Extract the (x, y) coordinate from the center of the cell holding the provided text.  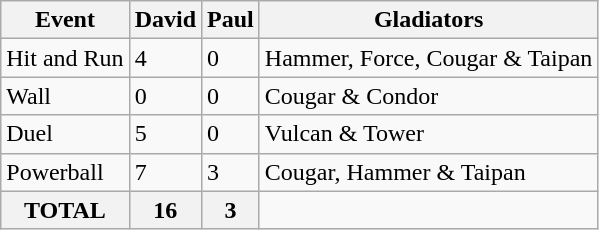
16 (165, 210)
Vulcan & Tower (428, 134)
Hammer, Force, Cougar & Taipan (428, 58)
Cougar, Hammer & Taipan (428, 172)
Hit and Run (65, 58)
Paul (231, 20)
David (165, 20)
4 (165, 58)
Event (65, 20)
Duel (65, 134)
TOTAL (65, 210)
Gladiators (428, 20)
7 (165, 172)
5 (165, 134)
Wall (65, 96)
Powerball (65, 172)
Cougar & Condor (428, 96)
